Provide the [X, Y] coordinate of the cell's center where the given text is located.  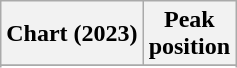
Chart (2023) [72, 34]
Peakposition [189, 34]
